For the text-containing cell, return its midpoint in (X, Y) coordinate format. 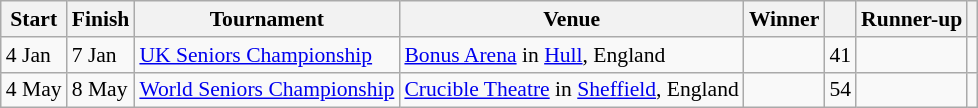
54 (840, 90)
Runner-up (912, 19)
Start (34, 19)
4 Jan (34, 55)
World Seniors Championship (266, 90)
4 May (34, 90)
41 (840, 55)
7 Jan (101, 55)
Bonus Arena in Hull, England (571, 55)
Finish (101, 19)
Tournament (266, 19)
UK Seniors Championship (266, 55)
Winner (784, 19)
8 May (101, 90)
Venue (571, 19)
Crucible Theatre in Sheffield, England (571, 90)
